Return (X, Y) of the center of cell containing provided text 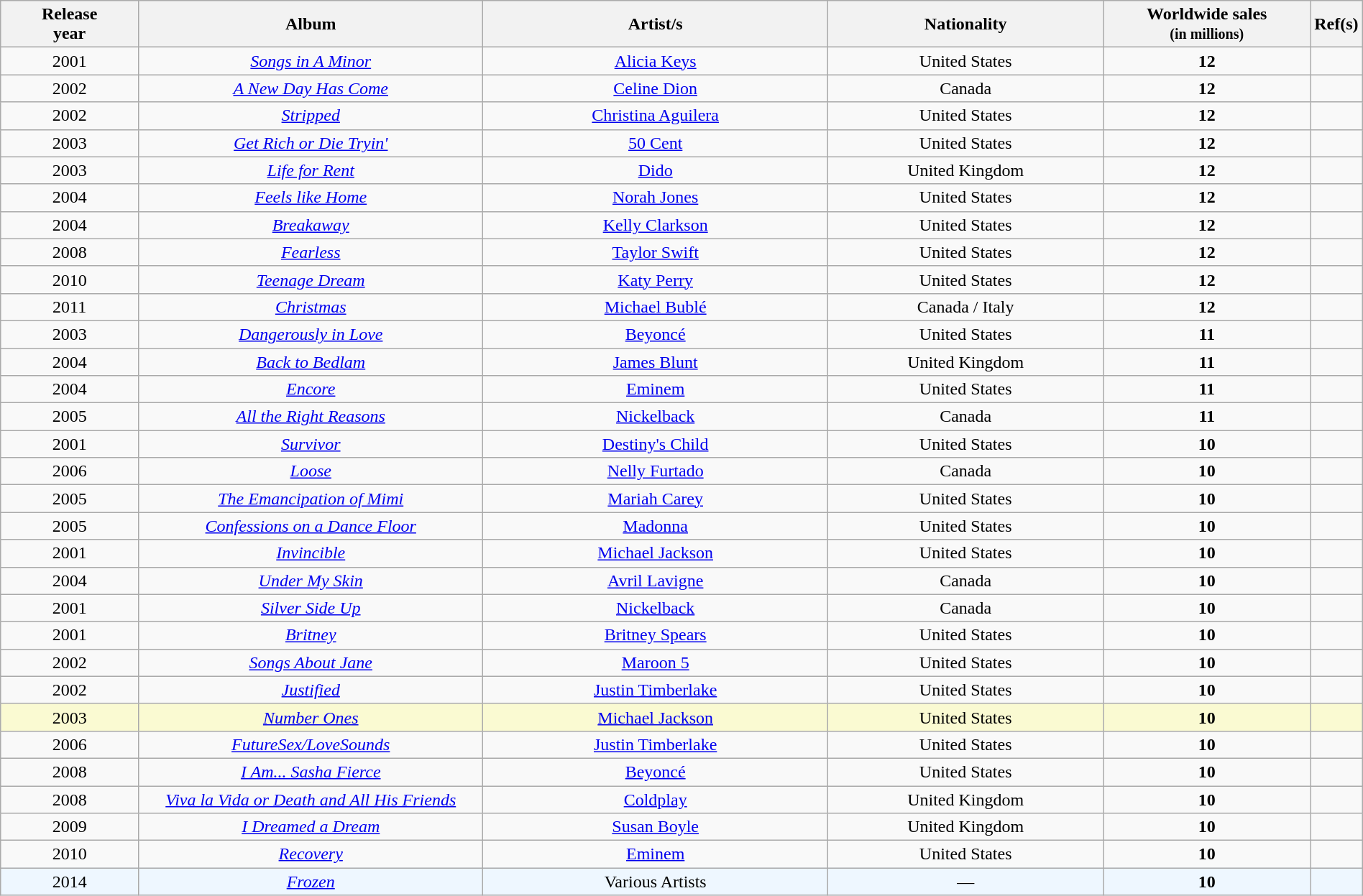
Breakaway (311, 225)
Ref(s) (1337, 24)
Dangerously in Love (311, 334)
Encore (311, 389)
Britney Spears (656, 635)
Christina Aguilera (656, 116)
Various Artists (656, 882)
Number Ones (311, 717)
Fearless (311, 252)
Loose (311, 471)
I Dreamed a Dream (311, 827)
Mariah Carey (656, 499)
Norah Jones (656, 198)
Canada / Italy (965, 307)
Invincible (311, 553)
Celine Dion (656, 88)
Alicia Keys (656, 61)
Under My Skin (311, 581)
Michael Bublé (656, 307)
Silver Side Up (311, 608)
Britney (311, 635)
Get Rich or Die Tryin' (311, 143)
Feels like Home (311, 198)
Confessions on a Dance Floor (311, 526)
Releaseyear (70, 24)
Kelly Clarkson (656, 225)
I Am... Sasha Fierce (311, 772)
James Blunt (656, 361)
2014 (70, 882)
Dido (656, 170)
2009 (70, 827)
Taylor Swift (656, 252)
Viva la Vida or Death and All His Friends (311, 800)
Frozen (311, 882)
Songs in A Minor (311, 61)
All the Right Reasons (311, 417)
Destiny's Child (656, 444)
Maroon 5 (656, 662)
Katy Perry (656, 280)
Survivor (311, 444)
Avril Lavigne (656, 581)
Madonna (656, 526)
Teenage Dream (311, 280)
Artist/s (656, 24)
Christmas (311, 307)
Worldwide sales(in millions) (1207, 24)
Songs About Jane (311, 662)
FutureSex/LoveSounds (311, 744)
Album (311, 24)
Nationality (965, 24)
Justified (311, 690)
The Emancipation of Mimi (311, 499)
2011 (70, 307)
50 Cent (656, 143)
Life for Rent (311, 170)
A New Day Has Come (311, 88)
Nelly Furtado (656, 471)
Stripped (311, 116)
Coldplay (656, 800)
Susan Boyle (656, 827)
— (965, 882)
Back to Bedlam (311, 361)
Recovery (311, 854)
